Extract the (x, y) coordinate from the center of the cell holding the provided text.  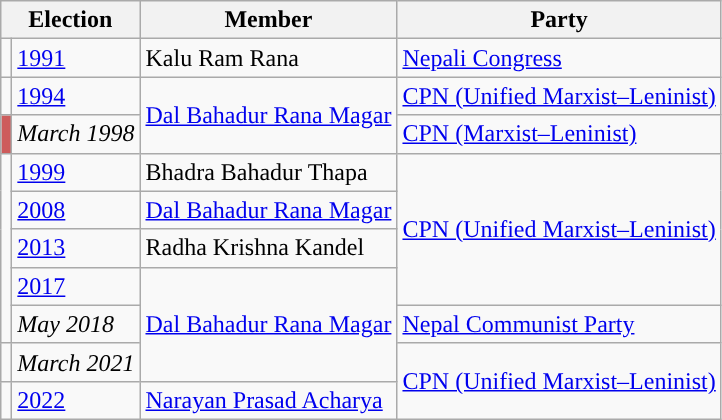
Narayan Prasad Acharya (268, 400)
Election (70, 20)
1994 (76, 96)
CPN (Marxist–Leninist) (559, 134)
1999 (76, 172)
Nepali Congress (559, 58)
2022 (76, 400)
Member (268, 20)
May 2018 (76, 324)
1991 (76, 58)
Bhadra Bahadur Thapa (268, 172)
Radha Krishna Kandel (268, 248)
Kalu Ram Rana (268, 58)
Nepal Communist Party (559, 324)
March 2021 (76, 362)
2017 (76, 286)
March 1998 (76, 134)
2008 (76, 210)
2013 (76, 248)
Party (559, 20)
